Pinpoint the cell where the given text exists, returning its [X, Y] midpoint coordinate. 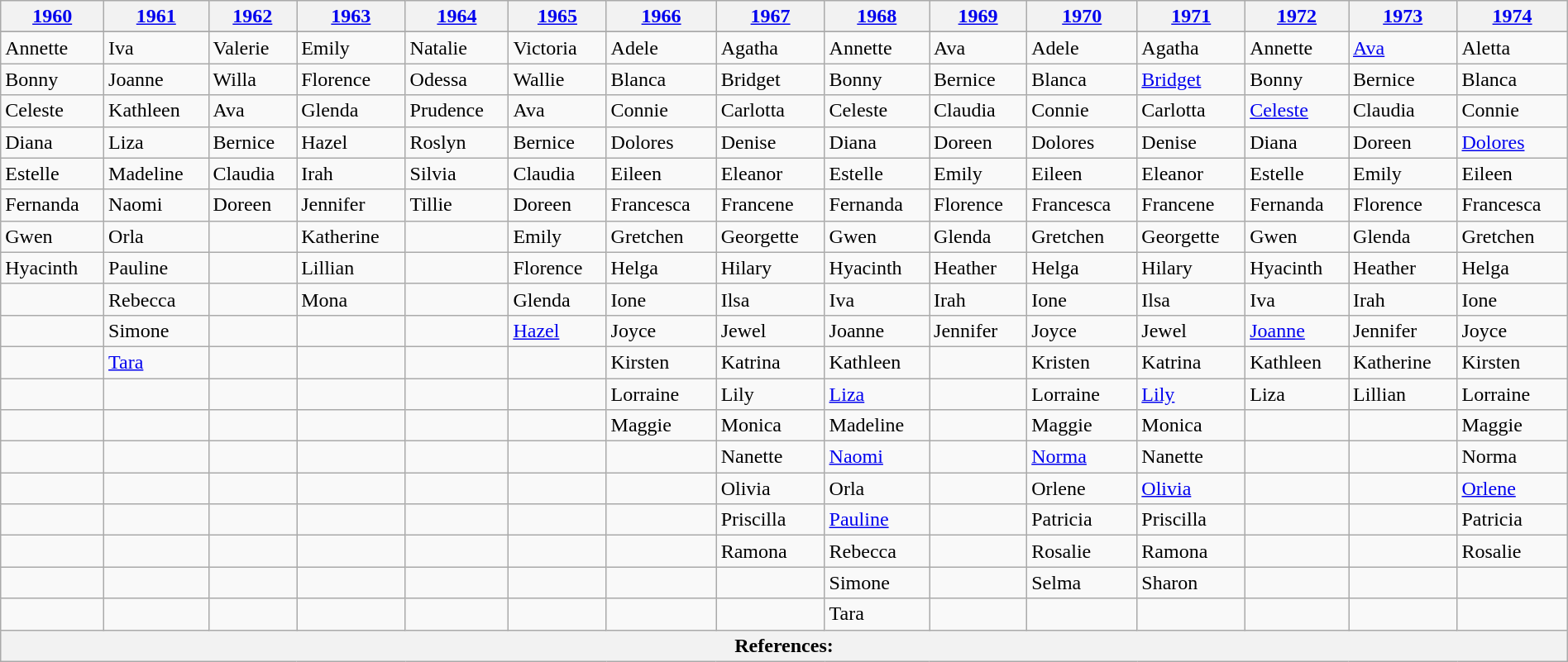
Tillie [457, 205]
1970 [1082, 17]
1966 [662, 17]
1968 [877, 17]
Silvia [457, 174]
1960 [53, 17]
Mona [351, 299]
Prudence [457, 111]
1965 [557, 17]
1969 [978, 17]
1973 [1403, 17]
Odessa [457, 79]
Sharon [1191, 583]
References: [784, 645]
Valerie [253, 48]
Willa [253, 79]
1961 [156, 17]
Kristen [1082, 362]
1964 [457, 17]
1962 [253, 17]
1967 [771, 17]
1972 [1297, 17]
Wallie [557, 79]
Selma [1082, 583]
Natalie [457, 48]
Aletta [1512, 48]
Victoria [557, 48]
1963 [351, 17]
Roslyn [457, 142]
1971 [1191, 17]
1974 [1512, 17]
